Capture the cell that displays the provided text and extract its [X, Y] central coordinate. 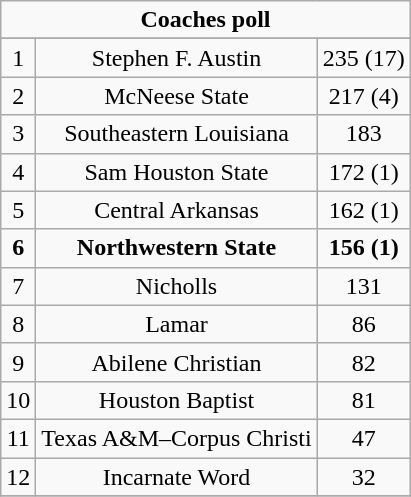
162 (1) [364, 210]
7 [18, 286]
8 [18, 324]
156 (1) [364, 248]
Houston Baptist [176, 400]
Lamar [176, 324]
Incarnate Word [176, 477]
5 [18, 210]
3 [18, 134]
10 [18, 400]
Central Arkansas [176, 210]
81 [364, 400]
6 [18, 248]
11 [18, 438]
4 [18, 172]
12 [18, 477]
86 [364, 324]
Nicholls [176, 286]
Coaches poll [206, 20]
McNeese State [176, 96]
Southeastern Louisiana [176, 134]
Northwestern State [176, 248]
Abilene Christian [176, 362]
131 [364, 286]
32 [364, 477]
82 [364, 362]
217 (4) [364, 96]
Stephen F. Austin [176, 58]
Sam Houston State [176, 172]
172 (1) [364, 172]
47 [364, 438]
235 (17) [364, 58]
2 [18, 96]
1 [18, 58]
9 [18, 362]
183 [364, 134]
Texas A&M–Corpus Christi [176, 438]
